Find where the given text appears and provide that cell's center as (X, Y) coordinate. 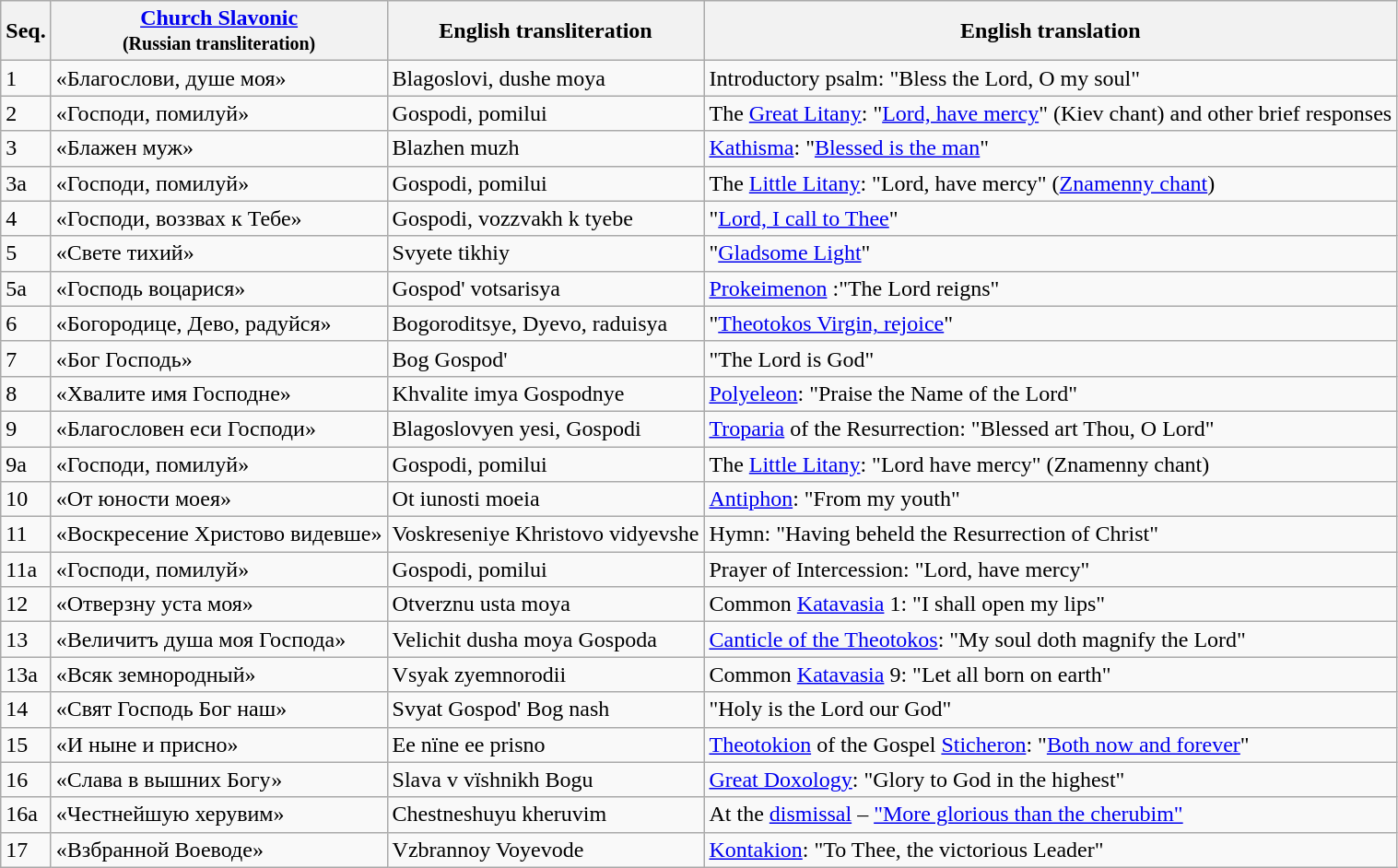
16 (26, 780)
The Little Litany: "Lord, have mercy" (Znamenny chant) (1051, 183)
«Взбранной Воеводе» (219, 850)
The Great Litany: "Lord, have mercy" (Kiev chant) and other brief responses (1051, 113)
"The Lord is God" (1051, 358)
Blagoslovyen yesi, Gospodi (546, 428)
Otverznu usta moya (546, 604)
«Честнейшую херувим» (219, 815)
«Благослови, душе моя» (219, 78)
Seq. (26, 31)
16a (26, 815)
Velichit dusha moya Gospoda (546, 639)
«Величитъ душа моя Господа» (219, 639)
Blagoslovi, dushe moya (546, 78)
2 (26, 113)
Ee nïne ee prisno (546, 745)
4 (26, 218)
«Господь воцарися» (219, 288)
Voskreseniye Khristovo vidyevshe (546, 534)
Vzbrannoy Voyevode (546, 850)
Great Doxology: "Glory to God in the highest" (1051, 780)
11a (26, 569)
Polyeleon: "Praise the Name of the Lord" (1051, 393)
9 (26, 428)
1 (26, 78)
Ot iunosti moeia (546, 499)
«Богородице, Дево, радуйся» (219, 323)
10 (26, 499)
Common Katavasia 1: "I shall open my lips" (1051, 604)
«Хвалите имя Господне» (219, 393)
«Слава в вышних Богу» (219, 780)
Common Katavasia 9: "Let all born on earth" (1051, 674)
English translation (1051, 31)
"Holy is the Lord our God" (1051, 710)
English transliteration (546, 31)
Kathisma: "Blessed is the man" (1051, 148)
7 (26, 358)
11 (26, 534)
15 (26, 745)
«От юности моея» (219, 499)
Prayer of Intercession: "Lord, have mercy" (1051, 569)
5 (26, 253)
«Благословен еси Господи» (219, 428)
«Бог Господь» (219, 358)
«Всяк земнородный» (219, 674)
13 (26, 639)
Prokeimenon :"The Lord reigns" (1051, 288)
«Господи, воззвах к Тебе» (219, 218)
«Воскресение Христово видевше» (219, 534)
Church Slavonic(Russian transliteration) (219, 31)
«Блажен муж» (219, 148)
Khvalite imya Gospodnye (546, 393)
Blazhen muzh (546, 148)
13a (26, 674)
Canticle of the Theotokos: "My soul doth magnify the Lord" (1051, 639)
Gospodi, vozzvakh k tyebe (546, 218)
Introductory psalm: "Bless the Lord, O my soul" (1051, 78)
Troparia of the Resurrection: "Blessed art Thou, O Lord" (1051, 428)
Bogoroditsye, Dyevo, raduisya (546, 323)
"Lord, I call to Thee" (1051, 218)
Theotokion of the Gospel Sticheron: "Both now and forever" (1051, 745)
14 (26, 710)
"Theotokos Virgin, rejoice" (1051, 323)
Chestneshuyu kheruvim (546, 815)
3 (26, 148)
Gospod' votsarisya (546, 288)
3a (26, 183)
8 (26, 393)
Hymn: "Having beheld the Resurrection of Christ" (1051, 534)
Svyete tikhiy (546, 253)
«И ныне и присно» (219, 745)
12 (26, 604)
«Свете тихий» (219, 253)
17 (26, 850)
«Свят Господь Бог наш» (219, 710)
Bog Gospod' (546, 358)
5a (26, 288)
6 (26, 323)
9a (26, 463)
«Отверзну уста моя» (219, 604)
Kontakion: "To Thee, the victorious Leader" (1051, 850)
Antiphon: "From my youth" (1051, 499)
Svyat Gospod' Bog nash (546, 710)
At the dismissal – "More glorious than the cherubim" (1051, 815)
"Gladsome Light" (1051, 253)
The Little Litany: "Lord have mercy" (Znamenny chant) (1051, 463)
Vsyak zyemnorodii (546, 674)
Slava v vïshnikh Bogu (546, 780)
